Provide the (X, Y) coordinate of the cell's center where the given text is located.  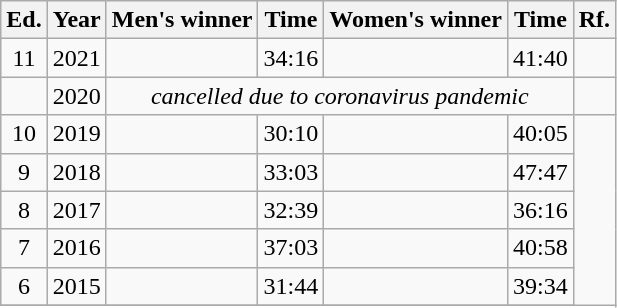
39:34 (540, 286)
2021 (76, 58)
31:44 (291, 286)
9 (24, 172)
40:58 (540, 248)
47:47 (540, 172)
Rf. (594, 20)
32:39 (291, 210)
11 (24, 58)
40:05 (540, 134)
2018 (76, 172)
30:10 (291, 134)
33:03 (291, 172)
2015 (76, 286)
Women's winner (416, 20)
7 (24, 248)
36:16 (540, 210)
37:03 (291, 248)
8 (24, 210)
2017 (76, 210)
cancelled due to coronavirus pandemic (340, 96)
Ed. (24, 20)
34:16 (291, 58)
2020 (76, 96)
6 (24, 286)
10 (24, 134)
2016 (76, 248)
41:40 (540, 58)
Men's winner (182, 20)
2019 (76, 134)
Year (76, 20)
